Extract the (x, y) coordinate from the center of the cell holding the provided text.  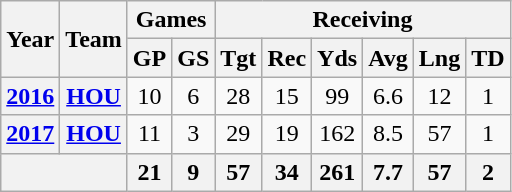
15 (287, 96)
Games (170, 20)
Receiving (362, 20)
28 (238, 96)
9 (194, 172)
162 (338, 134)
Tgt (238, 58)
12 (439, 96)
Rec (287, 58)
Avg (388, 58)
2016 (30, 96)
34 (287, 172)
TD (488, 58)
10 (149, 96)
6 (194, 96)
GP (149, 58)
21 (149, 172)
99 (338, 96)
261 (338, 172)
Team (94, 39)
GS (194, 58)
3 (194, 134)
8.5 (388, 134)
11 (149, 134)
6.6 (388, 96)
Year (30, 39)
2 (488, 172)
19 (287, 134)
7.7 (388, 172)
Yds (338, 58)
29 (238, 134)
2017 (30, 134)
Lng (439, 58)
